Find where the given text appears and provide that cell's center as [x, y] coordinate. 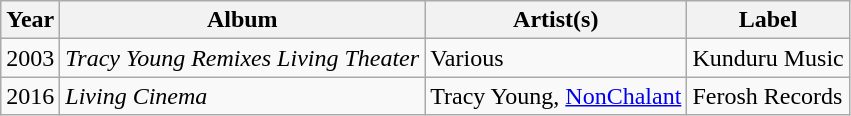
Label [768, 20]
2003 [30, 58]
Tracy Young Remixes Living Theater [242, 58]
Ferosh Records [768, 96]
Tracy Young, NonChalant [556, 96]
Year [30, 20]
Living Cinema [242, 96]
Various [556, 58]
Artist(s) [556, 20]
Album [242, 20]
2016 [30, 96]
Kunduru Music [768, 58]
